Find where the given text appears and provide that cell's center as [X, Y] coordinate. 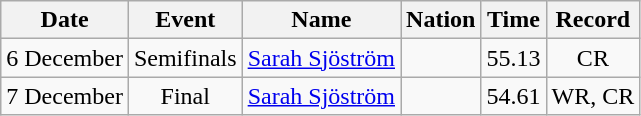
54.61 [514, 96]
Name [321, 20]
Nation [441, 20]
CR [593, 58]
Time [514, 20]
Event [185, 20]
Record [593, 20]
Final [185, 96]
55.13 [514, 58]
6 December [65, 58]
Date [65, 20]
Semifinals [185, 58]
WR, CR [593, 96]
7 December [65, 96]
